From the cell containing the given text, extract its center point as (X, Y) coordinate. 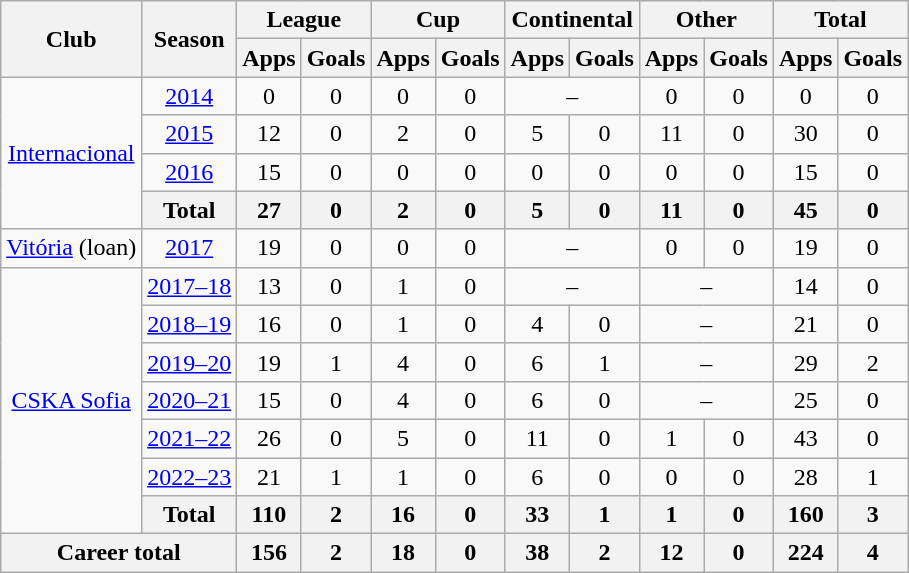
28 (805, 477)
45 (805, 210)
2018–19 (190, 324)
14 (805, 286)
27 (269, 210)
156 (269, 553)
2022–23 (190, 477)
CSKA Sofia (72, 400)
2016 (190, 172)
2017–18 (190, 286)
Club (72, 39)
43 (805, 438)
38 (537, 553)
33 (537, 515)
2015 (190, 134)
2020–21 (190, 400)
2019–20 (190, 362)
Internacional (72, 153)
25 (805, 400)
2021–22 (190, 438)
110 (269, 515)
26 (269, 438)
Vitória (loan) (72, 248)
2017 (190, 248)
Cup (438, 20)
224 (805, 553)
Other (706, 20)
Career total (119, 553)
13 (269, 286)
18 (403, 553)
30 (805, 134)
Continental (572, 20)
League (304, 20)
2014 (190, 96)
Season (190, 39)
29 (805, 362)
3 (873, 515)
160 (805, 515)
